Return [x, y] of the center of cell containing provided text 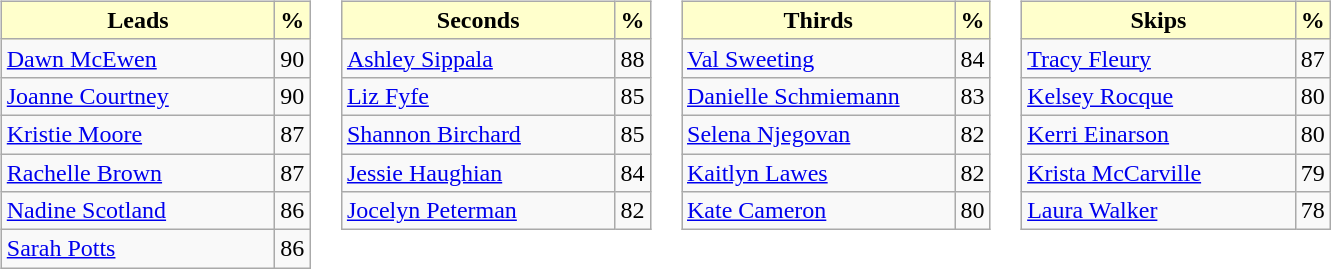
Shannon Birchard [478, 134]
Leads [138, 20]
Thirds [819, 20]
Skips [1159, 20]
Krista McCarville [1159, 173]
Selena Njegovan [819, 134]
Kristie Moore [138, 134]
Jocelyn Peterman [478, 211]
Dawn McEwen [138, 58]
Joanne Courtney [138, 96]
88 [632, 58]
Nadine Scotland [138, 211]
Kelsey Rocque [1159, 96]
Val Sweeting [819, 58]
Kaitlyn Lawes [819, 173]
Ashley Sippala [478, 58]
Jessie Haughian [478, 173]
Rachelle Brown [138, 173]
Sarah Potts [138, 249]
Kate Cameron [819, 211]
78 [1312, 211]
Kerri Einarson [1159, 134]
Liz Fyfe [478, 96]
83 [972, 96]
Laura Walker [1159, 211]
Tracy Fleury [1159, 58]
79 [1312, 173]
Danielle Schmiemann [819, 96]
Seconds [478, 20]
